Provide the [X, Y] coordinate of the cell's center where the given text is located.  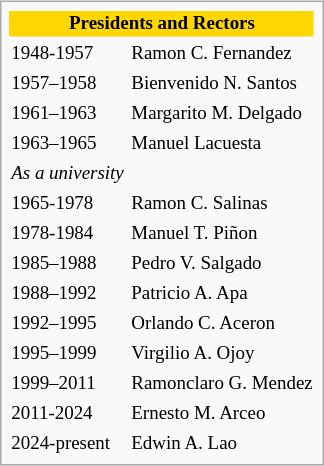
1985–1988 [68, 264]
Edwin A. Lao [222, 444]
1988–1992 [68, 294]
As a university [68, 174]
1961–1963 [68, 114]
Patricio A. Apa [222, 294]
1963–1965 [68, 144]
Manuel T. Piñon [222, 234]
1995–1999 [68, 354]
Pedro V. Salgado [222, 264]
Manuel Lacuesta [222, 144]
1948-1957 [68, 54]
1999–2011 [68, 384]
1992–1995 [68, 324]
1978-1984 [68, 234]
2011-2024 [68, 414]
Bienvenido N. Santos [222, 84]
1957–1958 [68, 84]
Ramon C. Salinas [222, 204]
Ernesto M. Arceo [222, 414]
2024-present [68, 444]
Margarito M. Delgado [222, 114]
Virgilio A. Ojoy [222, 354]
Ramon C. Fernandez [222, 54]
Orlando C. Aceron [222, 324]
Ramonclaro G. Mendez [222, 384]
1965-1978 [68, 204]
Presidents and Rectors [162, 24]
